Capture the cell that displays the provided text and extract its [X, Y] central coordinate. 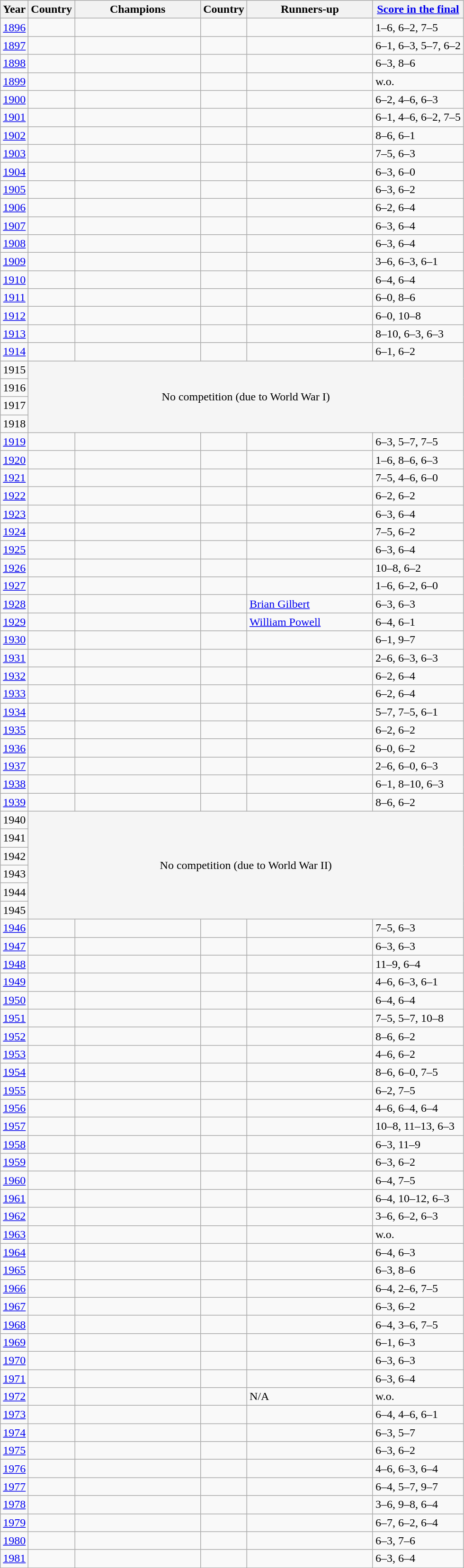
1966 [14, 1288]
1971 [14, 1379]
1963 [14, 1234]
1953 [14, 1054]
1968 [14, 1324]
1923 [14, 514]
1981 [14, 1559]
1933 [14, 694]
1946 [14, 928]
6–0, 6–2 [418, 748]
1917 [14, 406]
1906 [14, 207]
6–4, 4–6, 6–1 [418, 1415]
6–1, 6–3, 5–7, 6–2 [418, 45]
3–6, 9–8, 6–4 [418, 1505]
Champions [138, 9]
1931 [14, 658]
1902 [14, 135]
Runners-up [310, 9]
1904 [14, 171]
6–3, 6–0 [418, 171]
3–6, 6–3, 6–1 [418, 262]
Brian Gilbert [310, 604]
6–0, 10–8 [418, 316]
1926 [14, 568]
No competition (due to World War I) [246, 397]
1954 [14, 1072]
1939 [14, 802]
1945 [14, 910]
1974 [14, 1433]
6–7, 6–2, 6–4 [418, 1523]
4–6, 6–2 [418, 1054]
6–3, 11–9 [418, 1144]
7–5, 5–7, 10–8 [418, 1018]
4–6, 6–4, 6–4 [418, 1108]
No competition (due to World War II) [246, 865]
1962 [14, 1216]
1949 [14, 982]
11–9, 6–4 [418, 964]
6–1, 4–6, 6–2, 7–5 [418, 117]
10–8, 6–2 [418, 568]
1936 [14, 748]
1–6, 6–2, 6–0 [418, 586]
1975 [14, 1451]
1958 [14, 1144]
7–5, 4–6, 6–0 [418, 478]
1909 [14, 262]
1907 [14, 226]
1932 [14, 676]
1897 [14, 45]
1908 [14, 244]
1980 [14, 1541]
1957 [14, 1126]
6–4, 10–12, 6–3 [418, 1198]
6–4, 3–6, 7–5 [418, 1324]
1967 [14, 1306]
1928 [14, 604]
6–4, 6–1 [418, 622]
4–6, 6–3, 6–1 [418, 982]
1930 [14, 640]
1952 [14, 1036]
8–6, 6–1 [418, 135]
1898 [14, 63]
1929 [14, 622]
1948 [14, 964]
1935 [14, 730]
6–3, 5–7, 7–5 [418, 442]
8–10, 6–3, 6–3 [418, 334]
1955 [14, 1090]
1918 [14, 424]
3–6, 6–2, 6–3 [418, 1216]
1919 [14, 442]
6–4, 6–3 [418, 1252]
1956 [14, 1108]
1964 [14, 1252]
1910 [14, 280]
8–6, 6–0, 7–5 [418, 1072]
1916 [14, 388]
6–1, 6–3 [418, 1342]
1961 [14, 1198]
10–8, 11–13, 6–3 [418, 1126]
6–2, 4–6, 6–3 [418, 99]
1938 [14, 784]
1913 [14, 334]
Year [14, 9]
1947 [14, 946]
2–6, 6–0, 6–3 [418, 766]
6–2, 7–5 [418, 1090]
1924 [14, 532]
1927 [14, 586]
1970 [14, 1360]
1925 [14, 550]
6–4, 5–7, 9–7 [418, 1487]
6–0, 8–6 [418, 298]
1969 [14, 1342]
1900 [14, 99]
1950 [14, 1000]
1922 [14, 496]
1901 [14, 117]
1–6, 8–6, 6–3 [418, 460]
1899 [14, 81]
6–1, 9–7 [418, 640]
1896 [14, 27]
1905 [14, 189]
1937 [14, 766]
1973 [14, 1415]
1914 [14, 352]
1965 [14, 1270]
5–7, 7–5, 6–1 [418, 712]
6–3, 5–7 [418, 1433]
1911 [14, 298]
1921 [14, 478]
1959 [14, 1162]
1–6, 6–2, 7–5 [418, 27]
6–1, 6–2 [418, 352]
William Powell [310, 622]
1978 [14, 1505]
1977 [14, 1487]
1976 [14, 1469]
2–6, 6–3, 6–3 [418, 658]
Score in the final [418, 9]
1972 [14, 1397]
1915 [14, 370]
7–5, 6–2 [418, 532]
N/A [310, 1397]
6–3, 7–6 [418, 1541]
1951 [14, 1018]
1940 [14, 820]
1979 [14, 1523]
6–1, 8–10, 6–3 [418, 784]
4–6, 6–3, 6–4 [418, 1469]
1912 [14, 316]
1903 [14, 153]
1942 [14, 856]
1944 [14, 892]
1920 [14, 460]
1943 [14, 874]
1960 [14, 1180]
6–4, 2–6, 7–5 [418, 1288]
1941 [14, 838]
1934 [14, 712]
6–4, 7–5 [418, 1180]
